Return [x, y] of the center of cell containing provided text 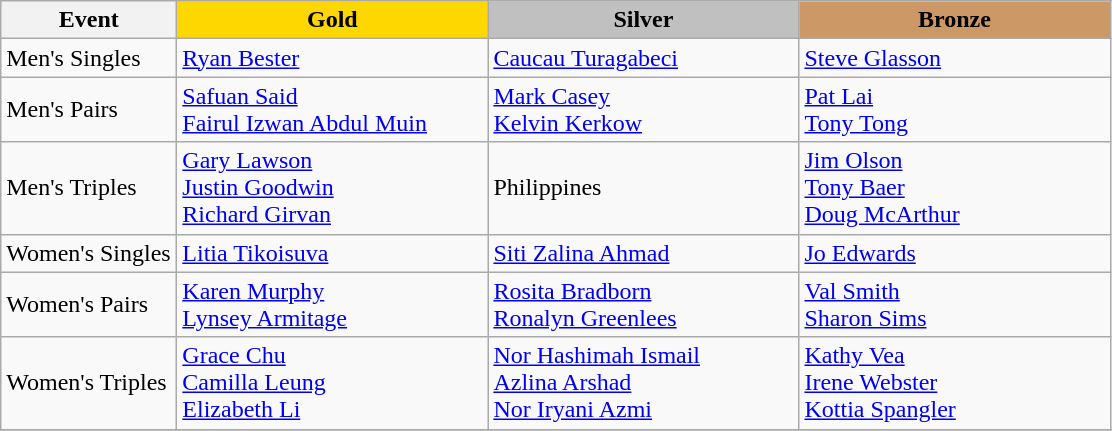
Gold [332, 20]
Women's Singles [89, 253]
Men's Pairs [89, 110]
Men's Singles [89, 58]
Women's Triples [89, 383]
Jo Edwards [954, 253]
Philippines [644, 188]
Litia Tikoisuva [332, 253]
Event [89, 20]
Val SmithSharon Sims [954, 304]
Gary LawsonJustin GoodwinRichard Girvan [332, 188]
Steve Glasson [954, 58]
Women's Pairs [89, 304]
Bronze [954, 20]
Ryan Bester [332, 58]
Silver [644, 20]
Safuan SaidFairul Izwan Abdul Muin [332, 110]
Nor Hashimah IsmailAzlina ArshadNor Iryani Azmi [644, 383]
Mark CaseyKelvin Kerkow [644, 110]
Men's Triples [89, 188]
Grace ChuCamilla LeungElizabeth Li [332, 383]
Pat LaiTony Tong [954, 110]
Jim OlsonTony BaerDoug McArthur [954, 188]
Kathy VeaIrene WebsterKottia Spangler [954, 383]
Caucau Turagabeci [644, 58]
Siti Zalina Ahmad [644, 253]
Rosita BradbornRonalyn Greenlees [644, 304]
Karen MurphyLynsey Armitage [332, 304]
